Search for the cell housing the specified text and yield its [X, Y] center coordinate. 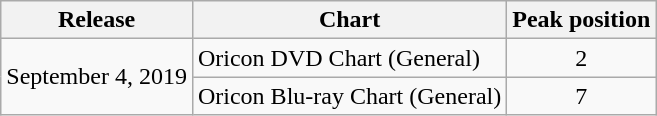
2 [582, 58]
Release [97, 20]
7 [582, 96]
Chart [349, 20]
Peak position [582, 20]
Oricon Blu-ray Chart (General) [349, 96]
Oricon DVD Chart (General) [349, 58]
September 4, 2019 [97, 77]
